Detect which cell encompasses the target text, then output its [x, y] center coordinate. 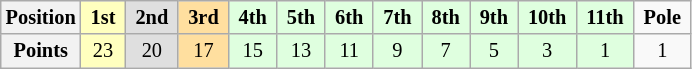
9 [397, 51]
Points [41, 51]
3rd [203, 17]
4th [253, 17]
10th [547, 17]
7th [397, 17]
11 [349, 51]
Position [41, 17]
7 [446, 51]
Pole [662, 17]
1st [104, 17]
15 [253, 51]
11th [604, 17]
23 [104, 51]
13 [301, 51]
20 [152, 51]
8th [446, 17]
3 [547, 51]
5 [494, 51]
6th [349, 17]
2nd [152, 17]
17 [203, 51]
5th [301, 17]
9th [494, 17]
